Determine the (X, Y) coordinate at the center of the cell enclosing the given text.  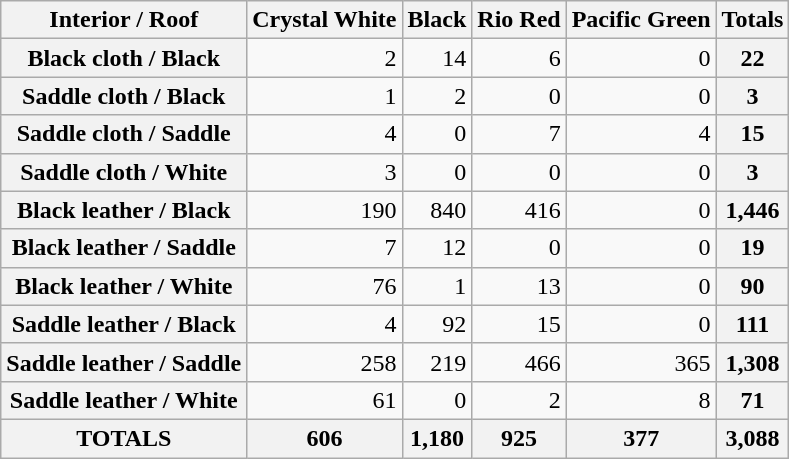
3,088 (752, 438)
Crystal White (324, 20)
219 (437, 362)
13 (519, 286)
8 (641, 400)
Black leather / Black (124, 210)
Saddle cloth / Black (124, 96)
Saddle cloth / White (124, 172)
71 (752, 400)
Black leather / White (124, 286)
840 (437, 210)
258 (324, 362)
Saddle leather / Saddle (124, 362)
14 (437, 58)
111 (752, 324)
365 (641, 362)
12 (437, 248)
Rio Red (519, 20)
416 (519, 210)
1,446 (752, 210)
61 (324, 400)
377 (641, 438)
6 (519, 58)
TOTALS (124, 438)
466 (519, 362)
Black leather / Saddle (124, 248)
Black cloth / Black (124, 58)
19 (752, 248)
925 (519, 438)
76 (324, 286)
Saddle leather / Black (124, 324)
1,308 (752, 362)
92 (437, 324)
Black (437, 20)
Interior / Roof (124, 20)
Pacific Green (641, 20)
90 (752, 286)
190 (324, 210)
22 (752, 58)
Totals (752, 20)
Saddle cloth / Saddle (124, 134)
Saddle leather / White (124, 400)
606 (324, 438)
1,180 (437, 438)
